Find where the given text appears and provide that cell's center as [x, y] coordinate. 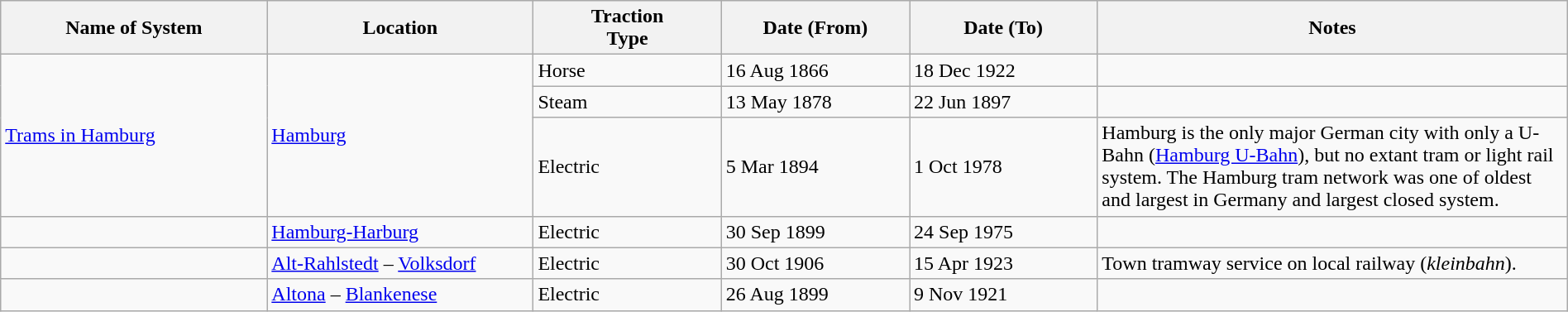
30 Oct 1906 [815, 263]
13 May 1878 [815, 102]
Town tramway service on local railway (kleinbahn). [1332, 263]
Name of System [134, 28]
5 Mar 1894 [815, 167]
Alt-Rahlstedt – Volksdorf [400, 263]
15 Apr 1923 [1004, 263]
Trams in Hamburg [134, 136]
TractionType [627, 28]
24 Sep 1975 [1004, 232]
18 Dec 1922 [1004, 70]
30 Sep 1899 [815, 232]
Altona – Blankenese [400, 295]
Hamburg [400, 136]
26 Aug 1899 [815, 295]
16 Aug 1866 [815, 70]
Horse [627, 70]
1 Oct 1978 [1004, 167]
Hamburg-Harburg [400, 232]
9 Nov 1921 [1004, 295]
22 Jun 1897 [1004, 102]
Steam [627, 102]
Date (From) [815, 28]
Date (To) [1004, 28]
Notes [1332, 28]
Location [400, 28]
